Return the (x, y) coordinate for the center point of the cell that contains the specified text.  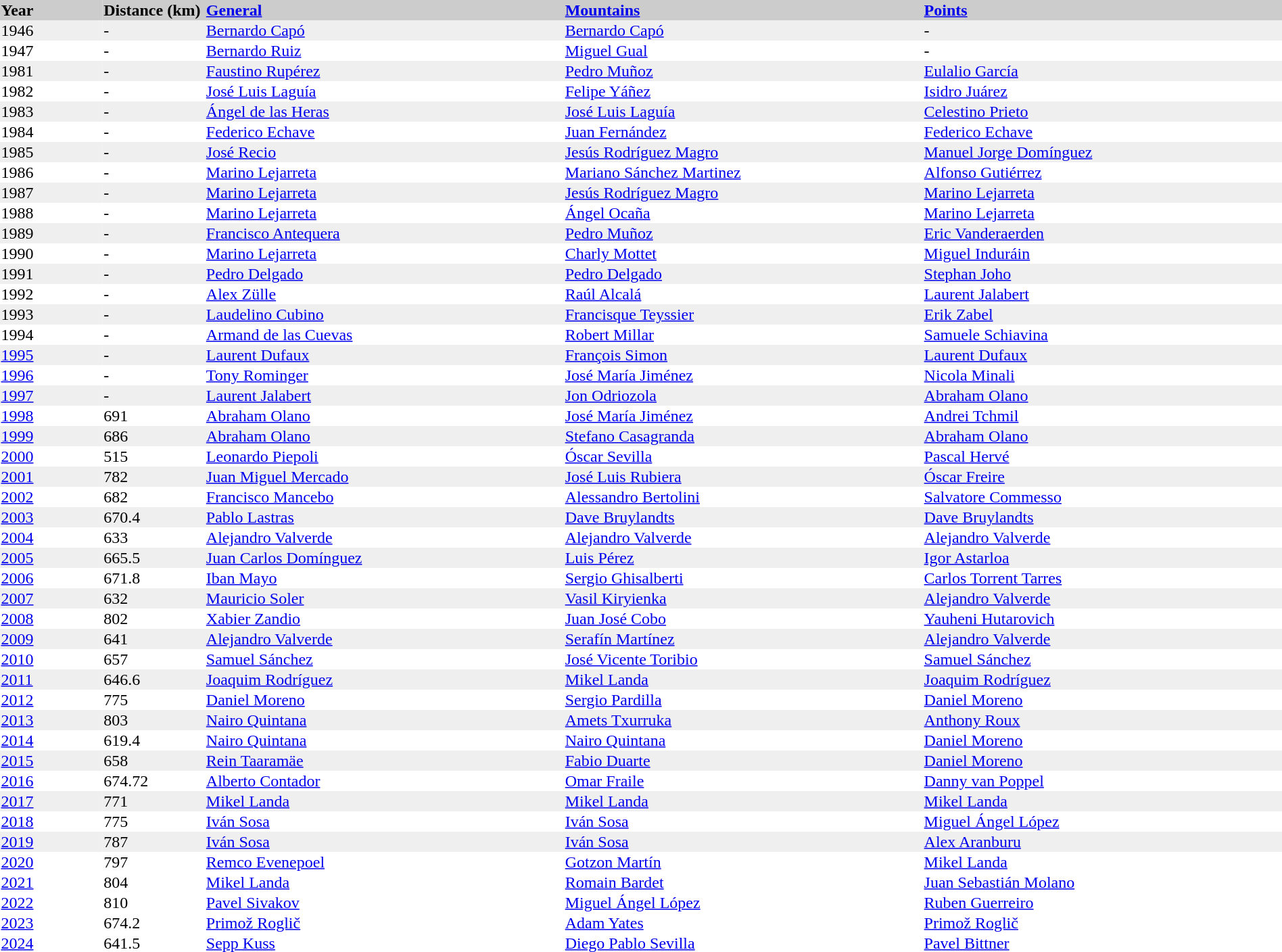
682 (154, 497)
1991 (51, 274)
Tony Rominger (384, 375)
Distance (km) (154, 10)
Isidro Juárez (1102, 91)
674.72 (154, 781)
1989 (51, 233)
Alberto Contador (384, 781)
Robert Millar (744, 335)
810 (154, 903)
Vasil Kiryienka (744, 598)
Juan José Cobo (744, 619)
802 (154, 619)
2017 (51, 801)
2005 (51, 558)
Gotzon Martín (744, 862)
2012 (51, 700)
665.5 (154, 558)
Danny van Poppel (1102, 781)
Yauheni Hutarovich (1102, 619)
1984 (51, 132)
1996 (51, 375)
Óscar Freire (1102, 477)
Faustino Rupérez (384, 71)
2020 (51, 862)
515 (154, 456)
686 (154, 436)
Francisco Antequera (384, 233)
Sergio Pardilla (744, 700)
771 (154, 801)
Carlos Torrent Tarres (1102, 578)
Manuel Jorge Domínguez (1102, 152)
Bernardo Ruiz (384, 51)
Francisque Teyssier (744, 314)
Sergio Ghisalberti (744, 578)
691 (154, 416)
646.6 (154, 680)
Mountains (744, 10)
2001 (51, 477)
804 (154, 882)
2022 (51, 903)
Samuele Schiavina (1102, 335)
Charly Mottet (744, 254)
Fabio Duarte (744, 761)
1947 (51, 51)
Luis Pérez (744, 558)
1988 (51, 213)
Juan Miguel Mercado (384, 477)
Pablo Lastras (384, 517)
Pavel Sivakov (384, 903)
General (384, 10)
2003 (51, 517)
1981 (51, 71)
José Recio (384, 152)
Andrei Tchmil (1102, 416)
1982 (51, 91)
1992 (51, 294)
Serafín Martínez (744, 639)
Jon Odriozola (744, 396)
632 (154, 598)
Ángel Ocaña (744, 213)
Amets Txurruka (744, 720)
1946 (51, 30)
782 (154, 477)
Juan Sebastián Molano (1102, 882)
1997 (51, 396)
Eric Vanderaerden (1102, 233)
2009 (51, 639)
1993 (51, 314)
Laudelino Cubino (384, 314)
Points (1102, 10)
2014 (51, 740)
Igor Astarloa (1102, 558)
Salvatore Commesso (1102, 497)
633 (154, 538)
657 (154, 659)
Felipe Yáñez (744, 91)
Erik Zabel (1102, 314)
658 (154, 761)
2006 (51, 578)
Eulalio García (1102, 71)
Mauricio Soler (384, 598)
2002 (51, 497)
2021 (51, 882)
Alex Zülle (384, 294)
797 (154, 862)
2010 (51, 659)
José Vicente Toribio (744, 659)
Raúl Alcalá (744, 294)
Ruben Guerreiro (1102, 903)
1998 (51, 416)
Pascal Hervé (1102, 456)
2023 (51, 923)
Leonardo Piepoli (384, 456)
Mariano Sánchez Martinez (744, 172)
Iban Mayo (384, 578)
1986 (51, 172)
José Luis Rubiera (744, 477)
1987 (51, 193)
2018 (51, 822)
Alfonso Gutiérrez (1102, 172)
Celestino Prieto (1102, 112)
Alex Aranburu (1102, 842)
Omar Fraile (744, 781)
674.2 (154, 923)
Rein Taaramäe (384, 761)
François Simon (744, 355)
Stephan Joho (1102, 274)
787 (154, 842)
619.4 (154, 740)
Juan Fernández (744, 132)
Miguel Induráin (1102, 254)
Ángel de las Heras (384, 112)
2011 (51, 680)
1985 (51, 152)
Óscar Sevilla (744, 456)
2016 (51, 781)
2007 (51, 598)
2015 (51, 761)
641 (154, 639)
Remco Evenepoel (384, 862)
2000 (51, 456)
2019 (51, 842)
Year (51, 10)
670.4 (154, 517)
2008 (51, 619)
1994 (51, 335)
1999 (51, 436)
Juan Carlos Domínguez (384, 558)
671.8 (154, 578)
Armand de las Cuevas (384, 335)
1983 (51, 112)
Anthony Roux (1102, 720)
Adam Yates (744, 923)
Stefano Casagranda (744, 436)
2013 (51, 720)
803 (154, 720)
1990 (51, 254)
2004 (51, 538)
Alessandro Bertolini (744, 497)
Romain Bardet (744, 882)
Francisco Mancebo (384, 497)
Xabier Zandio (384, 619)
1995 (51, 355)
Nicola Minali (1102, 375)
Miguel Gual (744, 51)
